Provide the (X, Y) coordinate of the cell's center where the given text is located.  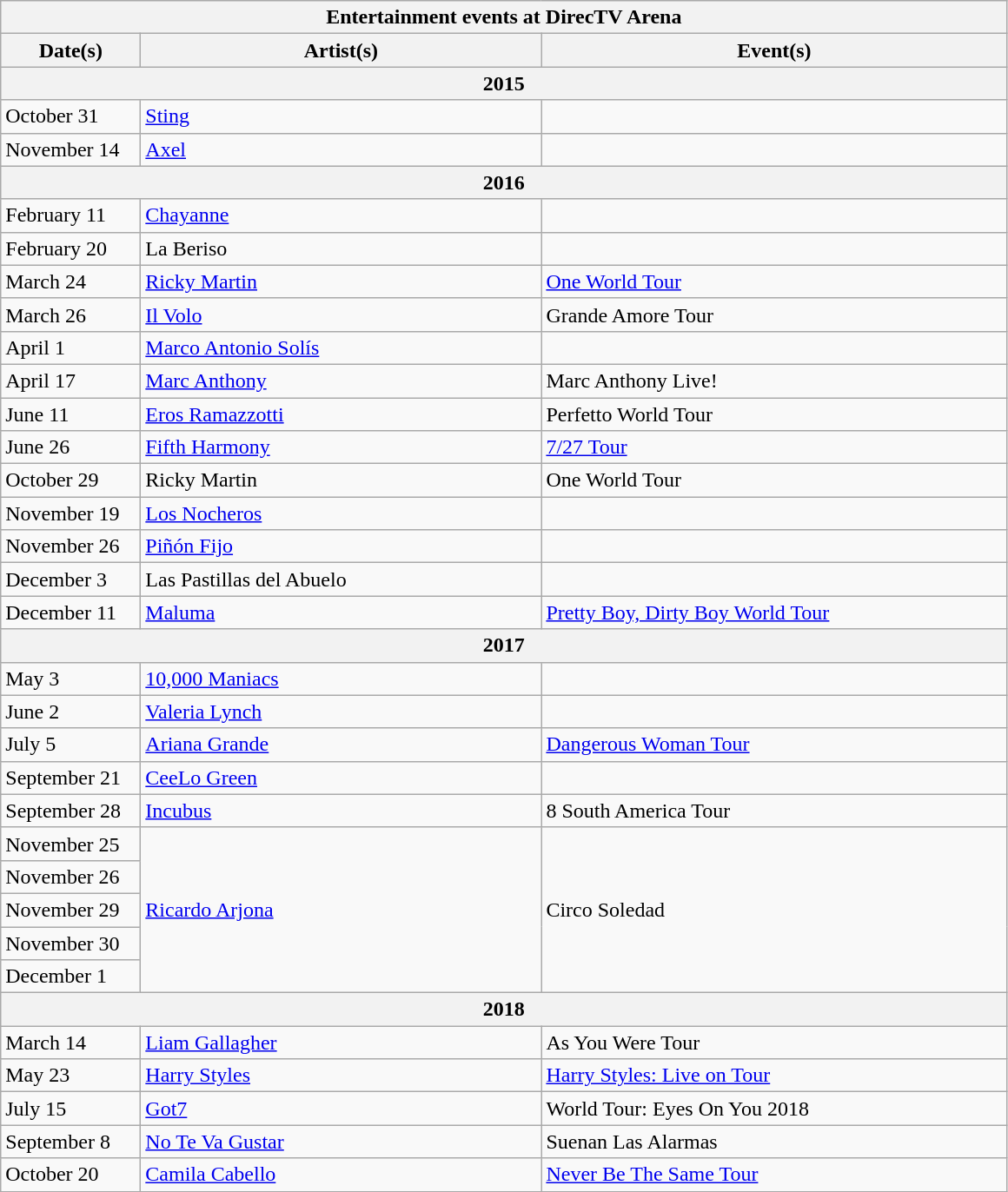
As You Were Tour (774, 1043)
Maluma (341, 613)
2016 (504, 182)
December 11 (71, 613)
Chayanne (341, 215)
Eros Ramazzotti (341, 414)
Suenan Las Alarmas (774, 1142)
Perfetto World Tour (774, 414)
Marco Antonio Solís (341, 348)
October 29 (71, 480)
July 15 (71, 1109)
Ariana Grande (341, 745)
March 26 (71, 315)
November 29 (71, 910)
Marc Anthony (341, 381)
June 2 (71, 712)
July 5 (71, 745)
No Te Va Gustar (341, 1142)
Sting (341, 116)
November 14 (71, 149)
April 1 (71, 348)
Axel (341, 149)
2018 (504, 1010)
Marc Anthony Live! (774, 381)
Ricardo Arjona (341, 910)
May 3 (71, 679)
Event(s) (774, 50)
Las Pastillas del Abuelo (341, 579)
Piñón Fijo (341, 546)
La Beriso (341, 248)
Dangerous Woman Tour (774, 745)
Incubus (341, 811)
Valeria Lynch (341, 712)
December 1 (71, 977)
World Tour: Eyes On You 2018 (774, 1109)
February 20 (71, 248)
CeeLo Green (341, 778)
Entertainment events at DirecTV Arena (504, 17)
Harry Styles (341, 1076)
Pretty Boy, Dirty Boy World Tour (774, 613)
8 South America Tour (774, 811)
Artist(s) (341, 50)
June 11 (71, 414)
Harry Styles: Live on Tour (774, 1076)
April 17 (71, 381)
10,000 Maniacs (341, 679)
2017 (504, 646)
September 21 (71, 778)
March 24 (71, 281)
October 20 (71, 1175)
September 28 (71, 811)
March 14 (71, 1043)
Il Volo (341, 315)
Date(s) (71, 50)
7/27 Tour (774, 447)
November 30 (71, 943)
Los Nocheros (341, 513)
Grande Amore Tour (774, 315)
May 23 (71, 1076)
Circo Soledad (774, 910)
November 19 (71, 513)
November 25 (71, 844)
June 26 (71, 447)
October 31 (71, 116)
December 3 (71, 579)
Fifth Harmony (341, 447)
September 8 (71, 1142)
Camila Cabello (341, 1175)
Liam Gallagher (341, 1043)
2015 (504, 83)
Got7 (341, 1109)
February 11 (71, 215)
Never Be The Same Tour (774, 1175)
